Output the (X, Y) coordinate of the center of the cell containing the given text.  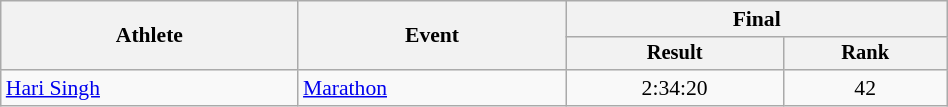
Athlete (150, 36)
Rank (865, 54)
Hari Singh (150, 88)
42 (865, 88)
Result (674, 54)
2:34:20 (674, 88)
Final (756, 19)
Event (432, 36)
Marathon (432, 88)
